Determine the [x, y] coordinate at the center of the cell enclosing the given text.  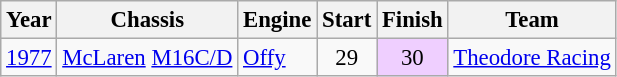
McLaren M16C/D [148, 58]
Year [29, 20]
29 [347, 58]
Engine [278, 20]
Theodore Racing [532, 58]
Finish [412, 20]
1977 [29, 58]
30 [412, 58]
Offy [278, 58]
Chassis [148, 20]
Team [532, 20]
Start [347, 20]
